Return [X, Y] of the center of cell containing provided text 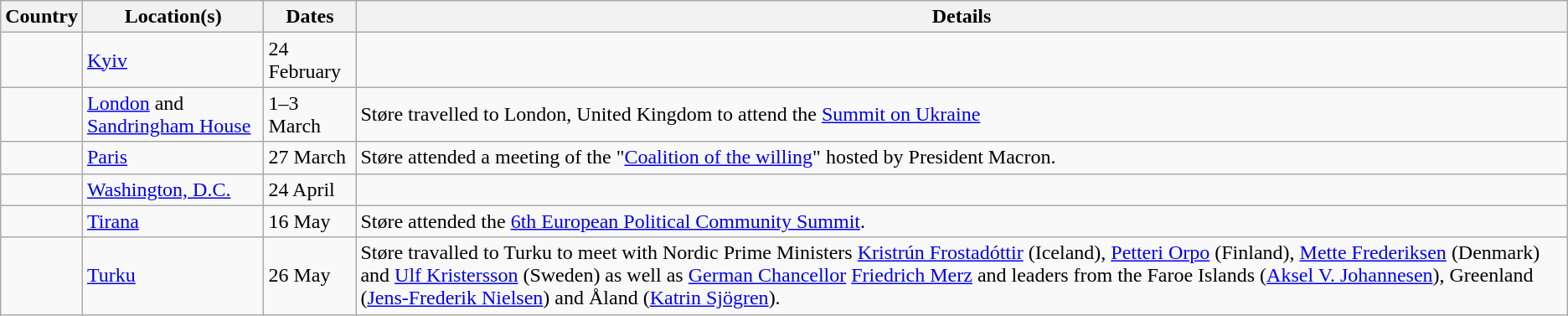
Støre travelled to London, United Kingdom to attend the Summit on Ukraine [962, 114]
Dates [310, 17]
Paris [173, 158]
Turku [173, 276]
1–3 March [310, 114]
24 February [310, 60]
24 April [310, 189]
27 March [310, 158]
16 May [310, 221]
Støre attended the 6th European Political Community Summit. [962, 221]
London and Sandringham House [173, 114]
26 May [310, 276]
Details [962, 17]
Støre attended a meeting of the "Coalition of the willing" hosted by President Macron. [962, 158]
Location(s) [173, 17]
Tirana [173, 221]
Kyiv [173, 60]
Washington, D.C. [173, 189]
Country [42, 17]
